Provide the [x, y] coordinate of the cell's center where the given text is located.  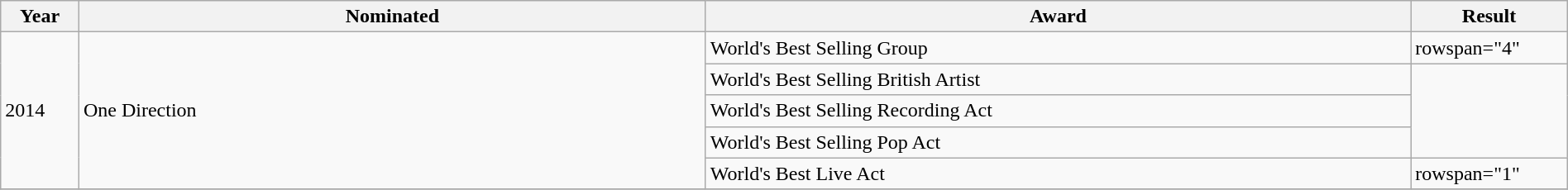
rowspan="1" [1489, 173]
2014 [40, 111]
World's Best Selling Recording Act [1059, 111]
World's Best Live Act [1059, 173]
Nominated [392, 17]
World's Best Selling Pop Act [1059, 142]
One Direction [392, 111]
Award [1059, 17]
World's Best Selling British Artist [1059, 79]
Year [40, 17]
Result [1489, 17]
World's Best Selling Group [1059, 48]
rowspan="4" [1489, 48]
